For the text-containing cell, return its midpoint in (X, Y) coordinate format. 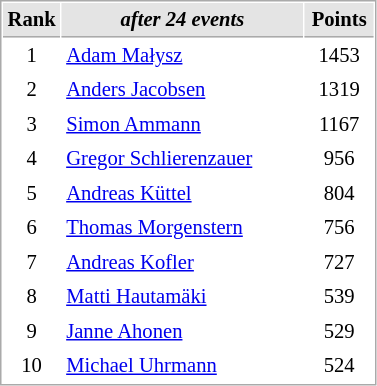
8 (32, 296)
1319 (340, 90)
529 (340, 332)
956 (340, 158)
9 (32, 332)
5 (32, 194)
3 (32, 124)
Anders Jacobsen (183, 90)
539 (340, 296)
4 (32, 158)
Rank (32, 20)
7 (32, 262)
Gregor Schlierenzauer (183, 158)
1 (32, 56)
Michael Uhrmann (183, 366)
2 (32, 90)
727 (340, 262)
10 (32, 366)
1453 (340, 56)
Matti Hautamäki (183, 296)
Andreas Küttel (183, 194)
756 (340, 228)
Andreas Kofler (183, 262)
after 24 events (183, 20)
Points (340, 20)
804 (340, 194)
Simon Ammann (183, 124)
Janne Ahonen (183, 332)
524 (340, 366)
Thomas Morgenstern (183, 228)
Adam Małysz (183, 56)
6 (32, 228)
1167 (340, 124)
